Return (X, Y) of the center of cell containing provided text 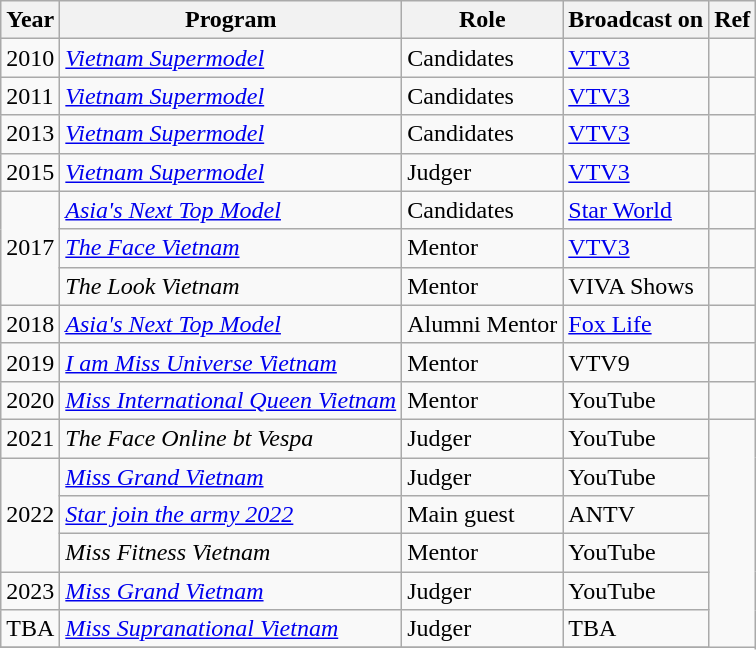
Alumni Mentor (482, 324)
Ref (732, 20)
VIVA Shows (636, 286)
Miss International Queen Vietnam (231, 400)
I am Miss Universe Vietnam (231, 362)
Star join the army 2022 (231, 515)
2013 (30, 134)
Broadcast on (636, 20)
Star World (636, 210)
2018 (30, 324)
The Face Vietnam (231, 248)
Program (231, 20)
The Look Vietnam (231, 286)
The Face Online bt Vespa (231, 438)
2017 (30, 248)
2010 (30, 58)
2020 (30, 400)
VTV9 (636, 362)
Miss Fitness Vietnam (231, 553)
2015 (30, 172)
Miss Supranational Vietnam (231, 629)
Fox Life (636, 324)
Main guest (482, 515)
ANTV (636, 515)
2011 (30, 96)
Role (482, 20)
Year (30, 20)
2019 (30, 362)
2023 (30, 591)
2021 (30, 438)
2022 (30, 515)
